Locate the cell with the specified text and output its [x, y] center coordinate. 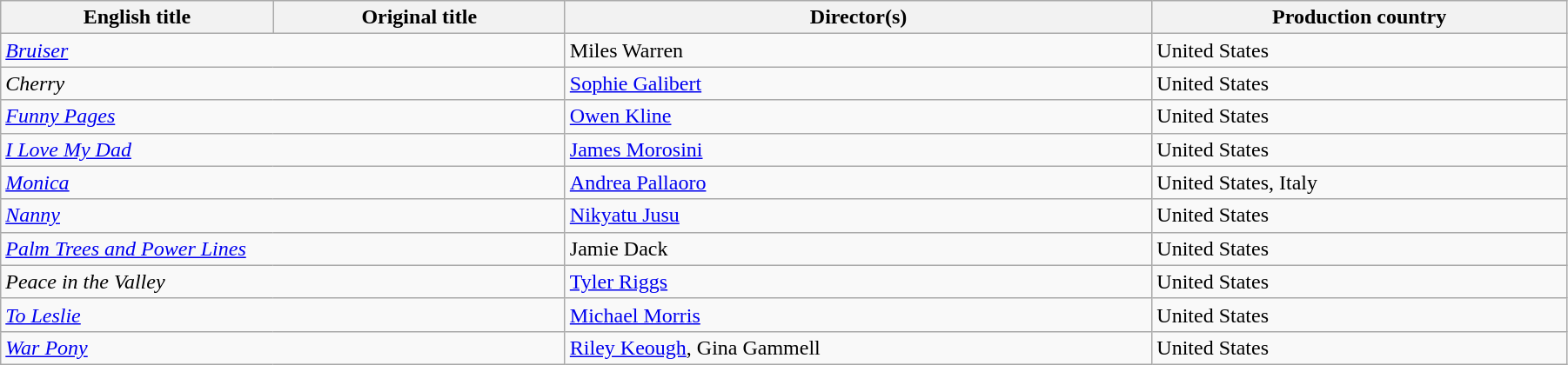
Nikyatu Jusu [858, 216]
Sophie Galibert [858, 83]
English title [137, 17]
Andrea Pallaoro [858, 182]
James Morosini [858, 149]
Nanny [284, 216]
Director(s) [858, 17]
United States, Italy [1359, 182]
Jamie Dack [858, 249]
Bruiser [284, 50]
I Love My Dad [284, 149]
Riley Keough, Gina Gammell [858, 348]
Palm Trees and Power Lines [284, 249]
Cherry [284, 83]
Miles Warren [858, 50]
Funny Pages [284, 116]
Production country [1359, 17]
Owen Kline [858, 116]
War Pony [284, 348]
Monica [284, 182]
Michael Morris [858, 315]
To Leslie [284, 315]
Tyler Riggs [858, 282]
Original title [419, 17]
Peace in the Valley [284, 282]
